From the cell containing the given text, extract its center point as [x, y] coordinate. 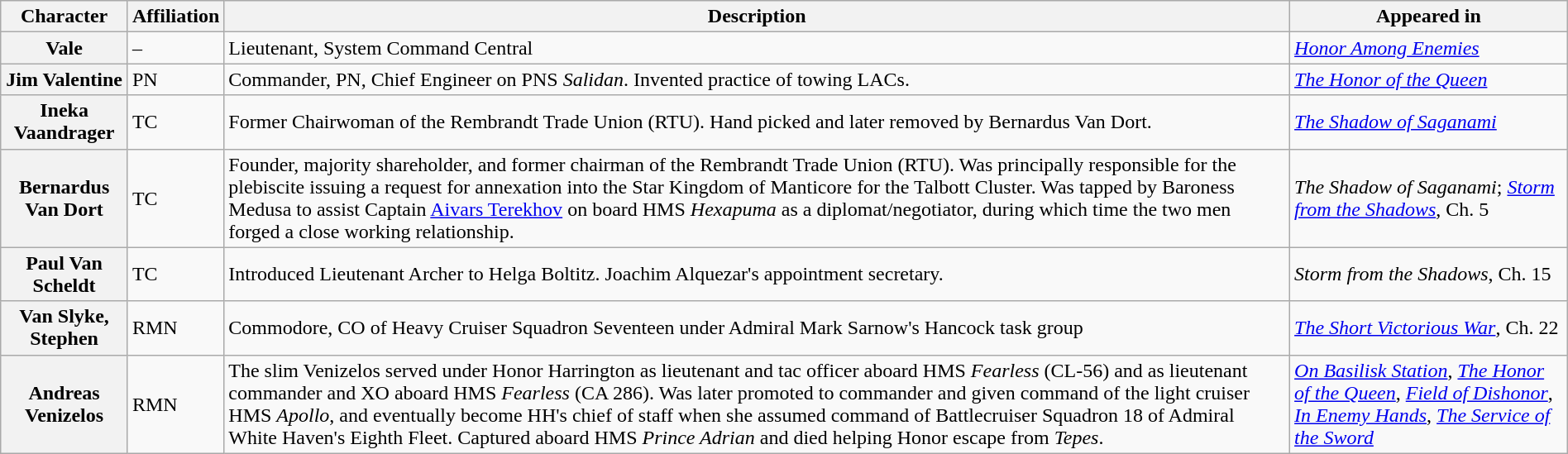
Storm from the Shadows, Ch. 15 [1429, 275]
The Shadow of Saganami [1429, 122]
Jim Valentine [65, 79]
Commander, PN, Chief Engineer on PNS Salidan. Invented practice of towing LACs. [758, 79]
PN [175, 79]
Lieutenant, System Command Central [758, 48]
Honor Among Enemies [1429, 48]
Paul Van Scheldt [65, 275]
Introduced Lieutenant Archer to Helga Boltitz. Joachim Alquezar's appointment secretary. [758, 275]
On Basilisk Station, The Honor of the Queen, Field of Dishonor, In Enemy Hands, The Service of the Sword [1429, 404]
Commodore, CO of Heavy Cruiser Squadron Seventeen under Admiral Mark Sarnow's Hancock task group [758, 327]
Bernardus Van Dort [65, 198]
The Short Victorious War, Ch. 22 [1429, 327]
Vale [65, 48]
The Shadow of Saganami; Storm from the Shadows, Ch. 5 [1429, 198]
Andreas Venizelos [65, 404]
– [175, 48]
Description [758, 17]
Ineka Vaandrager [65, 122]
Former Chairwoman of the Rembrandt Trade Union (RTU). Hand picked and later removed by Bernardus Van Dort. [758, 122]
Character [65, 17]
Van Slyke, Stephen [65, 327]
Affiliation [175, 17]
The Honor of the Queen [1429, 79]
Appeared in [1429, 17]
